Locate the cell with the specified text and output its [X, Y] center coordinate. 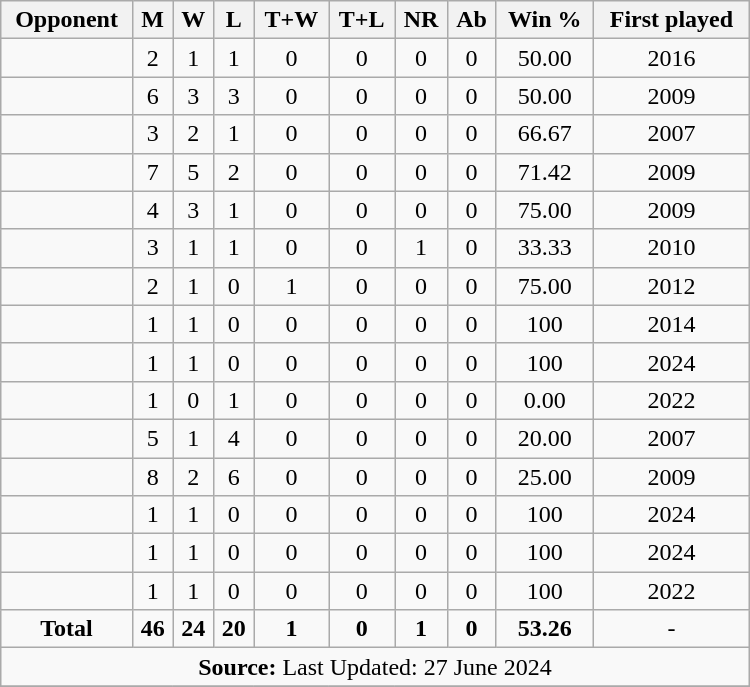
46 [152, 629]
Win % [545, 20]
First played [672, 20]
66.67 [545, 134]
7 [152, 172]
24 [194, 629]
2014 [672, 324]
20 [234, 629]
71.42 [545, 172]
8 [152, 477]
2010 [672, 248]
Total [67, 629]
Source: Last Updated: 27 June 2024 [375, 667]
33.33 [545, 248]
53.26 [545, 629]
Opponent [67, 20]
Ab [471, 20]
- [672, 629]
NR [422, 20]
M [152, 20]
0.00 [545, 400]
T+L [362, 20]
2016 [672, 58]
W [194, 20]
25.00 [545, 477]
L [234, 20]
2012 [672, 286]
T+W [292, 20]
20.00 [545, 438]
